Scan for the cell matching the given text and deliver its [x, y] coordinate at center. 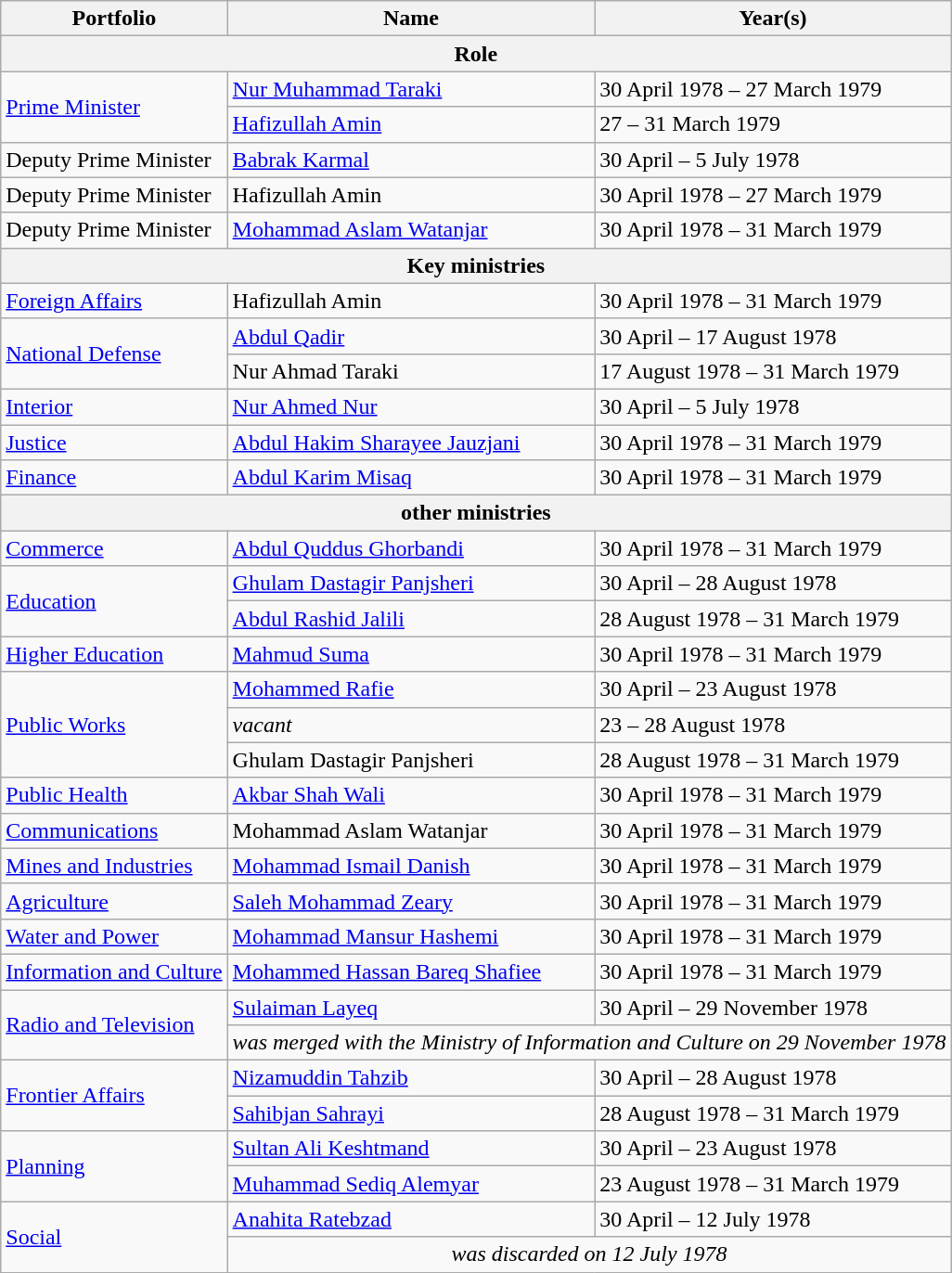
Frontier Affairs [114, 1096]
27 – 31 March 1979 [773, 124]
Abdul Hakim Sharayee Jauzjani [411, 443]
23 August 1978 – 31 March 1979 [773, 1184]
Nur Muhammad Taraki [411, 89]
Abdul Rashid Jalili [411, 619]
was merged with the Ministry of Information and Culture on 29 November 1978 [589, 1043]
Nur Ahmad Taraki [411, 371]
Prime Minister [114, 107]
Sulaiman Layeq [411, 1007]
Finance [114, 478]
Akbar Shah Wali [411, 795]
Education [114, 601]
Name [411, 19]
Radio and Television [114, 1024]
Commerce [114, 548]
Foreign Affairs [114, 301]
Planning [114, 1166]
Abdul Qadir [411, 336]
Anahita Ratebzad [411, 1219]
Abdul Quddus Ghorbandi [411, 548]
Nizamuddin Tahzib [411, 1078]
Public Health [114, 795]
Mohammad Mansur Hashemi [411, 936]
Higher Education [114, 654]
Mahmud Suma [411, 654]
Sahibjan Sahrayi [411, 1113]
Babrak Karmal [411, 160]
other ministries [476, 513]
Mohammed Hassan Bareq Shafiee [411, 971]
Role [476, 54]
Sultan Ali Keshtmand [411, 1149]
Information and Culture [114, 971]
Nur Ahmed Nur [411, 406]
Mohammad Ismail Danish [411, 866]
Social [114, 1237]
Year(s) [773, 19]
National Defense [114, 354]
Water and Power [114, 936]
30 April – 12 July 1978 [773, 1219]
23 – 28 August 1978 [773, 725]
Mohammed Rafie [411, 689]
Agriculture [114, 901]
Public Works [114, 725]
Interior [114, 406]
vacant [411, 725]
Abdul Karim Misaq [411, 478]
30 April – 17 August 1978 [773, 336]
Portfolio [114, 19]
30 April – 29 November 1978 [773, 1007]
Saleh Mohammad Zeary [411, 901]
17 August 1978 – 31 March 1979 [773, 371]
Muhammad Sediq Alemyar [411, 1184]
Communications [114, 830]
Mines and Industries [114, 866]
Justice [114, 443]
was discarded on 12 July 1978 [589, 1254]
Key ministries [476, 265]
